Detect which cell encompasses the target text, then output its [X, Y] center coordinate. 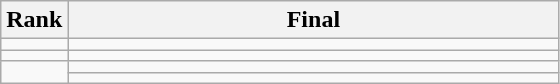
Final [314, 20]
Rank [34, 20]
